Output the [x, y] coordinate of the center of the cell containing the given text.  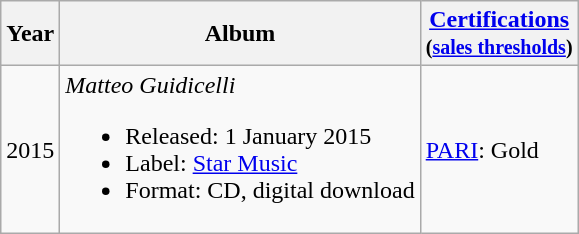
PARI: Gold [499, 150]
2015 [30, 150]
Year [30, 34]
Album [240, 34]
Matteo GuidicelliReleased: 1 January 2015Label: Star MusicFormat: CD, digital download [240, 150]
Certifications(sales thresholds) [499, 34]
